Find where the given text appears and provide that cell's center as (x, y) coordinate. 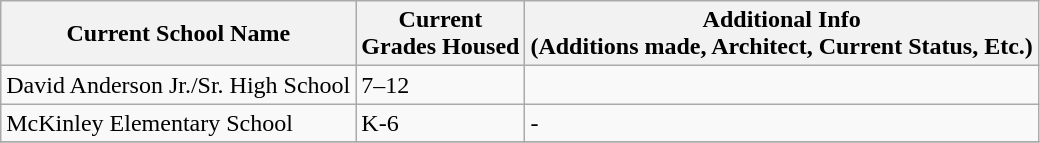
K-6 (440, 123)
Current Grades Housed (440, 34)
McKinley Elementary School (178, 123)
David Anderson Jr./Sr. High School (178, 85)
Additional Info(Additions made, Architect, Current Status, Etc.) (782, 34)
- (782, 123)
7–12 (440, 85)
Current School Name (178, 34)
